From the cell containing the given text, extract its center point as [X, Y] coordinate. 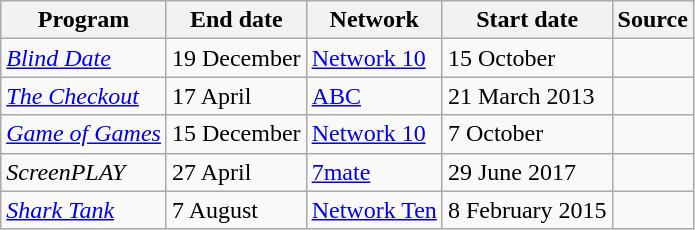
The Checkout [84, 96]
7mate [374, 172]
21 March 2013 [527, 96]
15 October [527, 58]
27 April [236, 172]
7 August [236, 210]
7 October [527, 134]
Network Ten [374, 210]
15 December [236, 134]
Source [652, 20]
Shark Tank [84, 210]
Blind Date [84, 58]
8 February 2015 [527, 210]
19 December [236, 58]
29 June 2017 [527, 172]
ABC [374, 96]
Program [84, 20]
Game of Games [84, 134]
Start date [527, 20]
End date [236, 20]
Network [374, 20]
ScreenPLAY [84, 172]
17 April [236, 96]
